Scan for the cell matching the given text and deliver its [X, Y] coordinate at center. 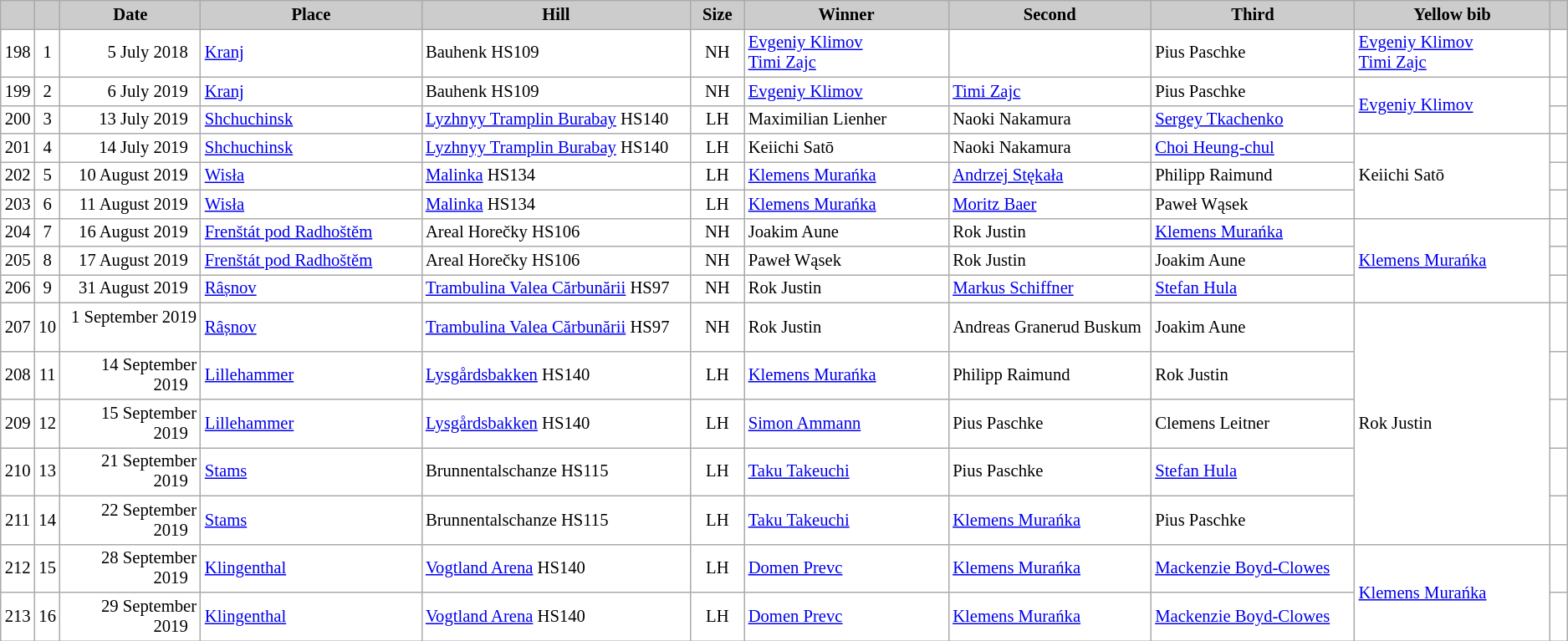
10 [47, 327]
Third [1253, 14]
14 [47, 520]
207 [18, 327]
7 [47, 232]
Winner [846, 14]
199 [18, 91]
Date [130, 14]
Second [1050, 14]
211 [18, 520]
16 [47, 616]
15 September 2019 [130, 424]
2 [47, 91]
204 [18, 232]
1 [47, 53]
17 August 2019 [130, 260]
14 July 2019 [130, 148]
200 [18, 120]
Choi Heung-chul [1253, 148]
28 September 2019 [130, 568]
1 September 2019 [130, 327]
210 [18, 471]
13 July 2019 [130, 120]
13 [47, 471]
Maximilian Lienher [846, 120]
Simon Ammann [846, 424]
Sergey Tkachenko [1253, 120]
8 [47, 260]
213 [18, 616]
5 July 2018 [130, 53]
Yellow bib [1453, 14]
9 [47, 288]
14 September 2019 [130, 375]
16 August 2019 [130, 232]
Markus Schiffner [1050, 288]
208 [18, 375]
Andreas Granerud Buskum [1050, 327]
Moritz Baer [1050, 204]
6 July 2019 [130, 91]
3 [47, 120]
6 [47, 204]
203 [18, 204]
29 September 2019 [130, 616]
4 [47, 148]
Hill [556, 14]
22 September 2019 [130, 520]
206 [18, 288]
198 [18, 53]
11 [47, 375]
31 August 2019 [130, 288]
Timi Zajc [1050, 91]
205 [18, 260]
212 [18, 568]
15 [47, 568]
Andrzej Stękała [1050, 176]
Size [718, 14]
201 [18, 148]
21 September 2019 [130, 471]
Clemens Leitner [1253, 424]
10 August 2019 [130, 176]
209 [18, 424]
5 [47, 176]
12 [47, 424]
11 August 2019 [130, 204]
202 [18, 176]
Place [311, 14]
